Output the [x, y] coordinate of the center of the cell containing the given text.  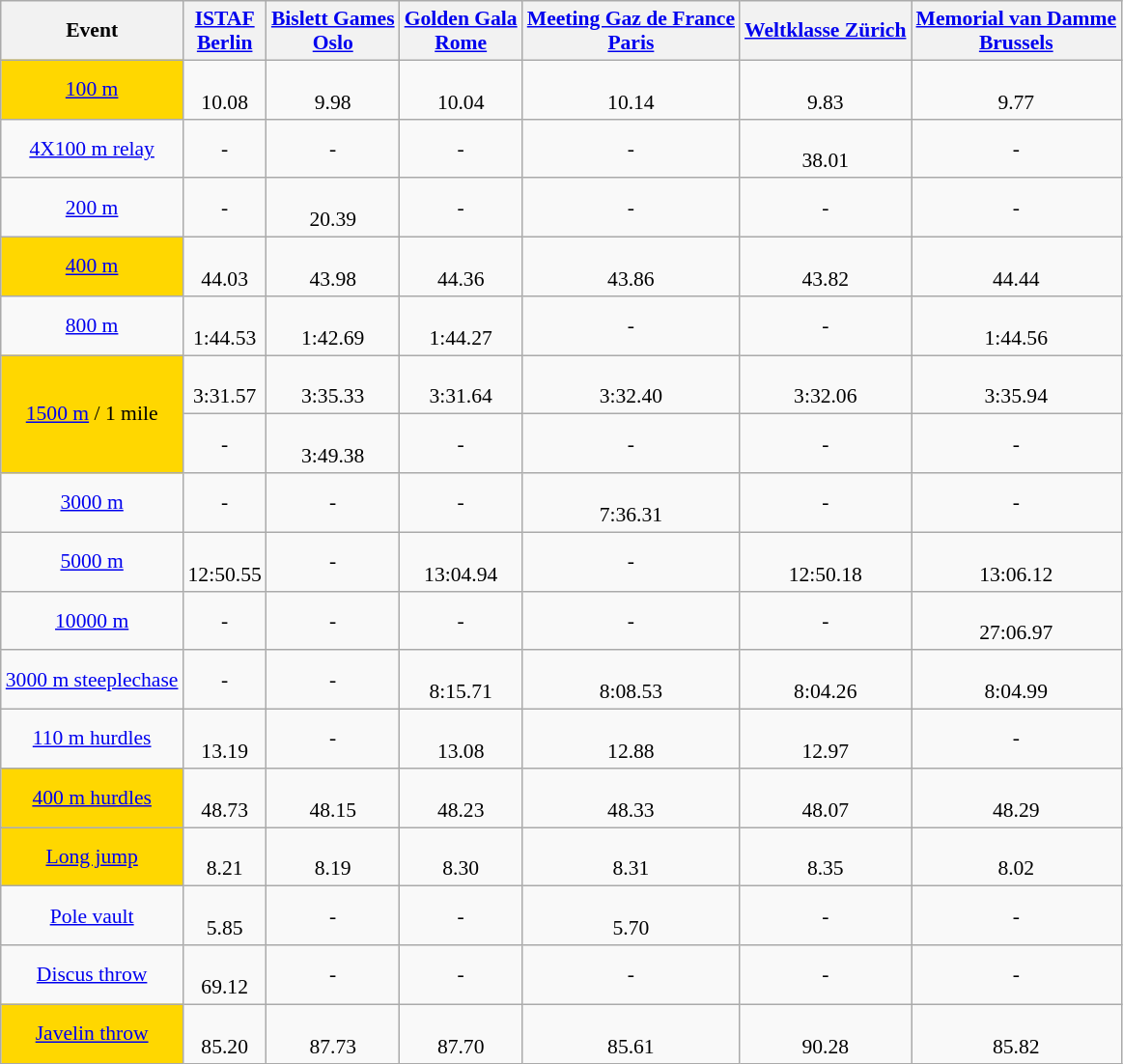
1500 m / 1 mile [93, 414]
7:36.31 [632, 502]
9.77 [1017, 89]
10.04 [462, 89]
85.20 [225, 1033]
43.98 [333, 266]
3:32.06 [825, 384]
Bislett GamesOslo [333, 31]
10.14 [632, 89]
85.82 [1017, 1033]
85.61 [632, 1033]
27:06.97 [1017, 620]
48.23 [462, 798]
8.19 [333, 857]
3000 m steeplechase [93, 680]
13.19 [225, 740]
8.35 [825, 857]
800 m [93, 326]
20.39 [333, 209]
1:44.53 [225, 326]
Meeting Gaz de FranceParis [632, 31]
3:32.40 [632, 384]
44.44 [1017, 266]
1:42.69 [333, 326]
Javelin throw [93, 1033]
Weltklasse Zürich [825, 31]
48.33 [632, 798]
8:04.99 [1017, 680]
8:08.53 [632, 680]
90.28 [825, 1033]
43.82 [825, 266]
3:49.38 [333, 444]
4X100 m relay [93, 149]
5.85 [225, 915]
38.01 [825, 149]
12.88 [632, 740]
87.70 [462, 1033]
8:04.26 [825, 680]
5.70 [632, 915]
Event [93, 31]
13:06.12 [1017, 562]
Golden GalaRome [462, 31]
9.83 [825, 89]
5000 m [93, 562]
48.15 [333, 798]
3000 m [93, 502]
48.29 [1017, 798]
8.21 [225, 857]
1:44.27 [462, 326]
8.31 [632, 857]
12:50.18 [825, 562]
87.73 [333, 1033]
48.73 [225, 798]
400 m [93, 266]
110 m hurdles [93, 740]
3:31.57 [225, 384]
44.03 [225, 266]
13:04.94 [462, 562]
12:50.55 [225, 562]
Memorial van DammeBrussels [1017, 31]
3:35.33 [333, 384]
44.36 [462, 266]
10000 m [93, 620]
Pole vault [93, 915]
Discus throw [93, 975]
8.30 [462, 857]
43.86 [632, 266]
1:44.56 [1017, 326]
200 m [93, 209]
3:31.64 [462, 384]
9.98 [333, 89]
100 m [93, 89]
12.97 [825, 740]
ISTAFBerlin [225, 31]
69.12 [225, 975]
400 m hurdles [93, 798]
8:15.71 [462, 680]
10.08 [225, 89]
3:35.94 [1017, 384]
Long jump [93, 857]
48.07 [825, 798]
8.02 [1017, 857]
13.08 [462, 740]
